Identify which cell holds the provided text, then report its (X, Y) central coordinate. 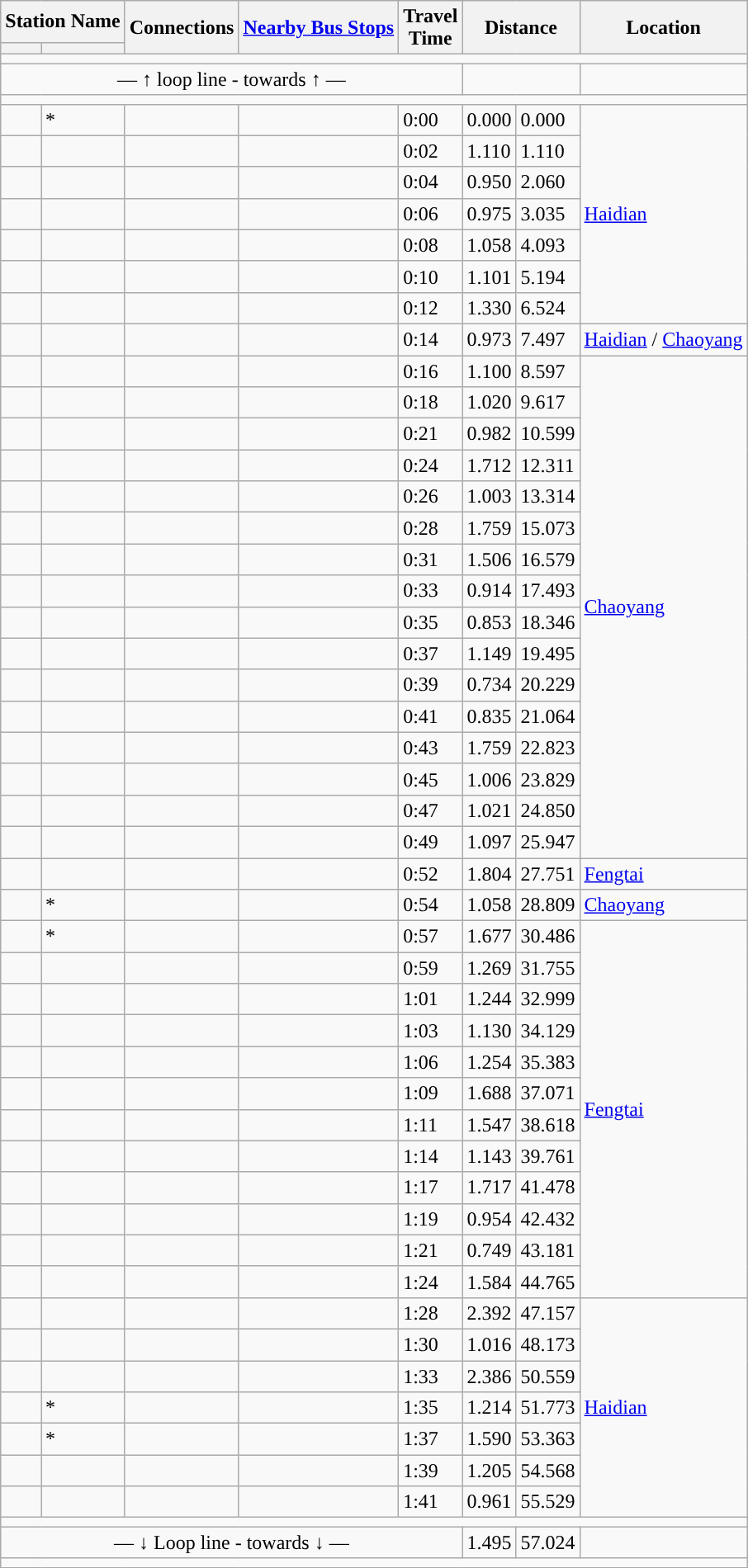
23.829 (548, 779)
1:41 (431, 1502)
0:37 (431, 654)
1:21 (431, 1250)
0:52 (431, 874)
0.734 (489, 685)
0.853 (489, 622)
48.173 (548, 1344)
1.677 (489, 937)
30.486 (548, 937)
1.330 (489, 308)
34.129 (548, 1031)
0:43 (431, 748)
1.214 (489, 1408)
54.568 (548, 1471)
0.914 (489, 591)
1:19 (431, 1219)
— ↑ loop line - towards ↑ — (231, 79)
1.495 (489, 1542)
0:28 (431, 528)
0.954 (489, 1219)
1:11 (431, 1125)
6.524 (548, 308)
17.493 (548, 591)
57.024 (548, 1542)
39.761 (548, 1156)
0:35 (431, 622)
0.973 (489, 339)
0:10 (431, 276)
5.194 (548, 276)
41.478 (548, 1188)
1.130 (489, 1031)
1.584 (489, 1282)
0:39 (431, 685)
Nearby Bus Stops (319, 28)
13.314 (548, 497)
32.999 (548, 999)
31.755 (548, 968)
1:39 (431, 1471)
1.506 (489, 560)
1.020 (489, 403)
0:06 (431, 214)
1:14 (431, 1156)
9.617 (548, 403)
0.950 (489, 182)
37.071 (548, 1093)
1:35 (431, 1408)
Connections (182, 28)
0:47 (431, 810)
43.181 (548, 1250)
1.143 (489, 1156)
0:18 (431, 403)
0.982 (489, 434)
4.093 (548, 245)
1:17 (431, 1188)
24.850 (548, 810)
0:45 (431, 779)
0:02 (431, 151)
0:04 (431, 182)
51.773 (548, 1408)
1:37 (431, 1439)
1.016 (489, 1344)
12.311 (548, 465)
TravelTime (431, 28)
1.006 (489, 779)
0:31 (431, 560)
1.003 (489, 497)
2.386 (489, 1376)
25.947 (548, 842)
44.765 (548, 1282)
21.064 (548, 716)
7.497 (548, 339)
1.804 (489, 874)
Distance (521, 28)
1.101 (489, 276)
1.097 (489, 842)
1:03 (431, 1031)
55.529 (548, 1502)
16.579 (548, 560)
47.157 (548, 1313)
Station Name (63, 21)
0:00 (431, 120)
1.269 (489, 968)
20.229 (548, 685)
1:28 (431, 1313)
— ↓ Loop line - towards ↓ — (231, 1542)
Location (664, 28)
50.559 (548, 1376)
1.205 (489, 1471)
1.688 (489, 1093)
3.035 (548, 214)
1.244 (489, 999)
0.975 (489, 214)
1.254 (489, 1062)
1.590 (489, 1439)
1.021 (489, 810)
1.100 (489, 371)
1:09 (431, 1093)
0:57 (431, 937)
0:49 (431, 842)
1:30 (431, 1344)
0:16 (431, 371)
2.392 (489, 1313)
8.597 (548, 371)
38.618 (548, 1125)
1.149 (489, 654)
0:14 (431, 339)
22.823 (548, 748)
18.346 (548, 622)
1.547 (489, 1125)
1:06 (431, 1062)
0.835 (489, 716)
0:21 (431, 434)
10.599 (548, 434)
1.712 (489, 465)
0.961 (489, 1502)
1:24 (431, 1282)
42.432 (548, 1219)
0:59 (431, 968)
1:01 (431, 999)
0:12 (431, 308)
15.073 (548, 528)
2.060 (548, 182)
0.749 (489, 1250)
0:33 (431, 591)
0:24 (431, 465)
35.383 (548, 1062)
0:08 (431, 245)
0:26 (431, 497)
Haidian / Chaoyang (664, 339)
19.495 (548, 654)
1.717 (489, 1188)
28.809 (548, 905)
1:33 (431, 1376)
0:54 (431, 905)
0:41 (431, 716)
27.751 (548, 874)
53.363 (548, 1439)
